For the text-containing cell, return its midpoint in [X, Y] coordinate format. 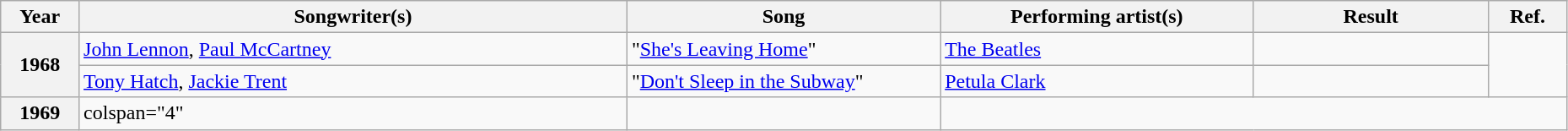
Year [40, 17]
colspan="4" [353, 113]
The Beatles [1097, 49]
John Lennon, Paul McCartney [353, 49]
Song [783, 17]
1968 [40, 65]
"She's Leaving Home" [783, 49]
Performing artist(s) [1097, 17]
Result [1371, 17]
Tony Hatch, Jackie Trent [353, 81]
1969 [40, 113]
"Don't Sleep in the Subway" [783, 81]
Ref. [1527, 17]
Petula Clark [1097, 81]
Songwriter(s) [353, 17]
